Return the [X, Y] coordinate for the center point of the cell that contains the specified text.  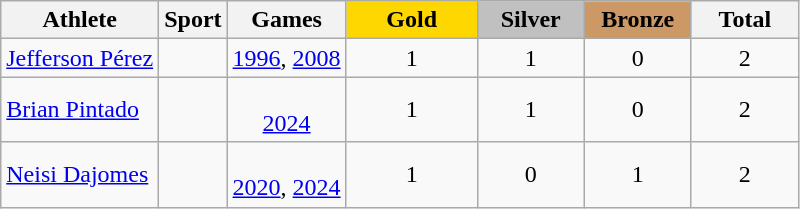
Total [744, 20]
2024 [286, 110]
Gold [412, 20]
1996, 2008 [286, 58]
Sport [193, 20]
Bronze [638, 20]
2020, 2024 [286, 174]
Neisi Dajomes [80, 174]
Silver [530, 20]
Athlete [80, 20]
Jefferson Pérez [80, 58]
Brian Pintado [80, 110]
Games [286, 20]
